Scan for the cell matching the given text and deliver its [x, y] coordinate at center. 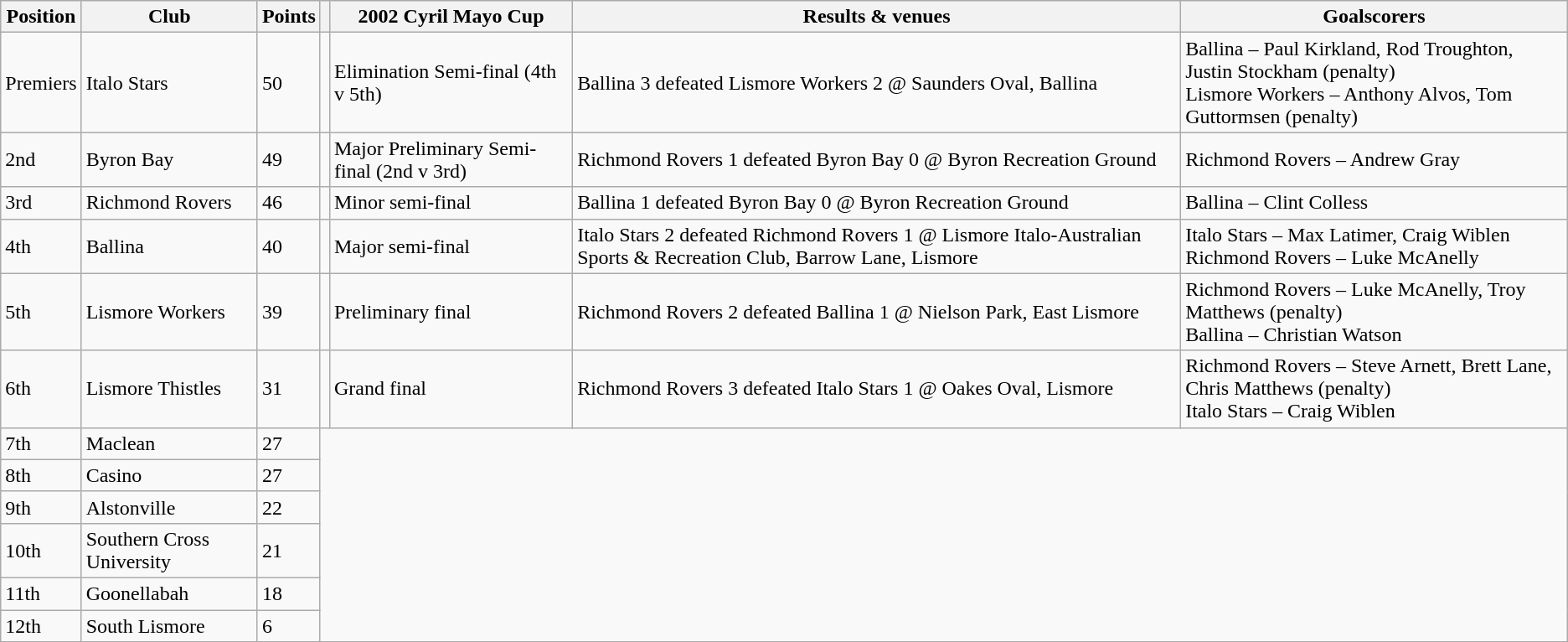
Minor semi-final [451, 203]
Lismore Thistles [169, 389]
39 [288, 312]
Major Preliminary Semi-final (2nd v 3rd) [451, 159]
21 [288, 550]
Richmond Rovers 1 defeated Byron Bay 0 @ Byron Recreation Ground [877, 159]
7th [41, 443]
Italo Stars – Max Latimer, Craig WiblenRichmond Rovers – Luke McAnelly [1375, 246]
Goonellabah [169, 593]
Richmond Rovers – Steve Arnett, Brett Lane, Chris Matthews (penalty)Italo Stars – Craig Wiblen [1375, 389]
Casino [169, 475]
Richmond Rovers – Andrew Gray [1375, 159]
46 [288, 203]
6 [288, 626]
Italo Stars 2 defeated Richmond Rovers 1 @ Lismore Italo-Australian Sports & Recreation Club, Barrow Lane, Lismore [877, 246]
Southern Cross University [169, 550]
2nd [41, 159]
Ballina [169, 246]
Results & venues [877, 17]
49 [288, 159]
Lismore Workers [169, 312]
Premiers [41, 82]
Ballina – Paul Kirkland, Rod Troughton, Justin Stockham (penalty)Lismore Workers – Anthony Alvos, Tom Guttormsen (penalty) [1375, 82]
Goalscorers [1375, 17]
Richmond Rovers [169, 203]
22 [288, 507]
40 [288, 246]
6th [41, 389]
Elimination Semi-final (4th v 5th) [451, 82]
Points [288, 17]
Position [41, 17]
Club [169, 17]
11th [41, 593]
Preliminary final [451, 312]
3rd [41, 203]
Ballina – Clint Colless [1375, 203]
Grand final [451, 389]
2002 Cyril Mayo Cup [451, 17]
Ballina 1 defeated Byron Bay 0 @ Byron Recreation Ground [877, 203]
South Lismore [169, 626]
Richmond Rovers – Luke McAnelly, Troy Matthews (penalty)Ballina – Christian Watson [1375, 312]
8th [41, 475]
5th [41, 312]
Major semi-final [451, 246]
10th [41, 550]
Richmond Rovers 3 defeated Italo Stars 1 @ Oakes Oval, Lismore [877, 389]
4th [41, 246]
Richmond Rovers 2 defeated Ballina 1 @ Nielson Park, East Lismore [877, 312]
12th [41, 626]
31 [288, 389]
Byron Bay [169, 159]
50 [288, 82]
Maclean [169, 443]
Italo Stars [169, 82]
Ballina 3 defeated Lismore Workers 2 @ Saunders Oval, Ballina [877, 82]
9th [41, 507]
18 [288, 593]
Alstonville [169, 507]
